Locate the cell with the specified text and output its [X, Y] center coordinate. 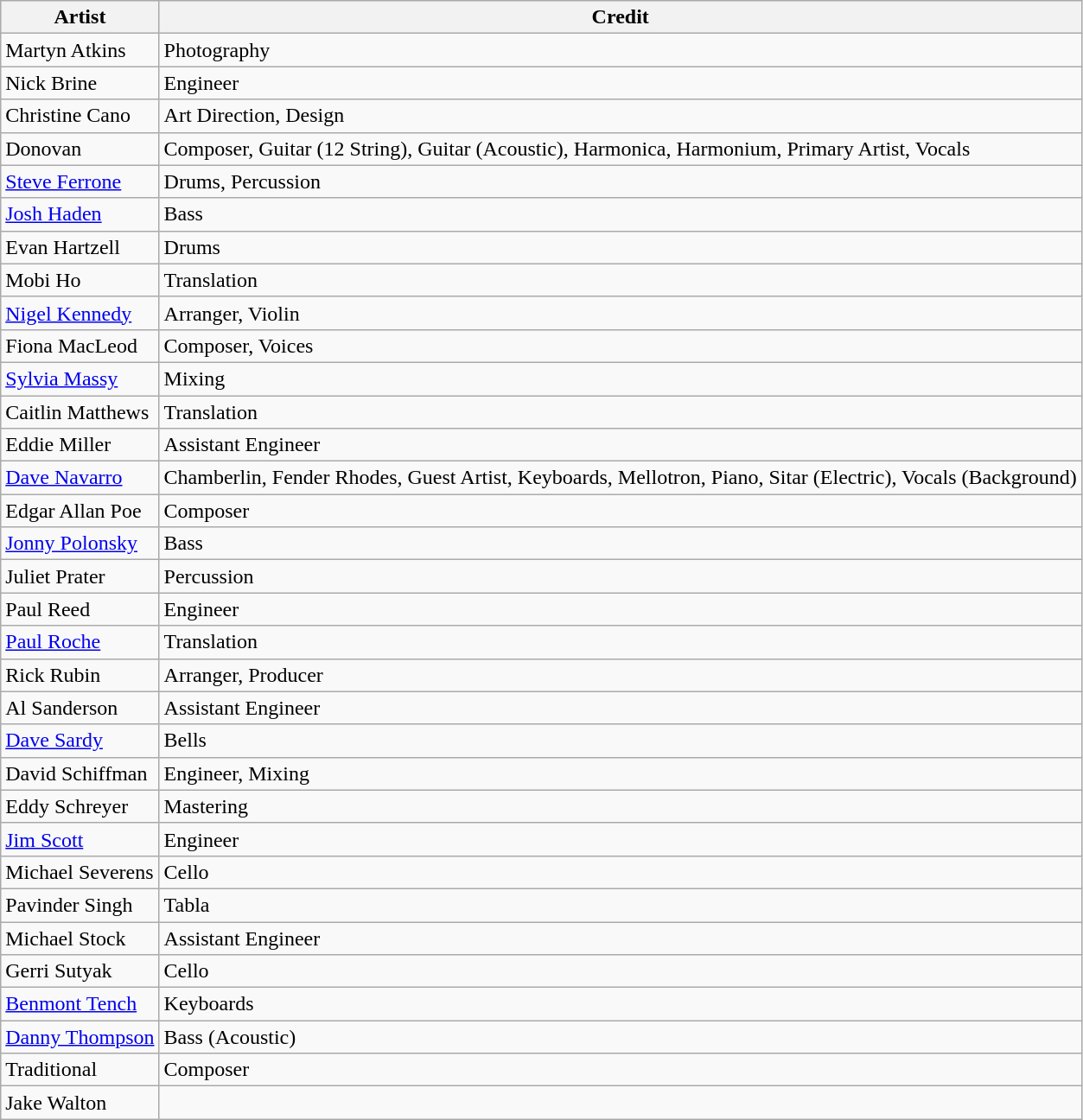
Tabla [621, 905]
Dave Sardy [80, 741]
Benmont Tench [80, 1004]
Nigel Kennedy [80, 313]
Eddie Miller [80, 445]
Photography [621, 50]
Jim Scott [80, 839]
Mobi Ho [80, 280]
Rick Rubin [80, 675]
Traditional [80, 1070]
Paul Reed [80, 609]
Michael Severens [80, 872]
Sylvia Massy [80, 379]
Nick Brine [80, 83]
Engineer, Mixing [621, 773]
Bass (Acoustic) [621, 1037]
Donovan [80, 149]
Paul Roche [80, 642]
Juliet Prater [80, 576]
Mastering [621, 806]
Martyn Atkins [80, 50]
Keyboards [621, 1004]
Dave Navarro [80, 478]
Chamberlin, Fender Rhodes, Guest Artist, Keyboards, Mellotron, Piano, Sitar (Electric), Vocals (Background) [621, 478]
Mixing [621, 379]
Eddy Schreyer [80, 806]
Jonny Polonsky [80, 544]
Arranger, Producer [621, 675]
Jake Walton [80, 1103]
Pavinder Singh [80, 905]
Fiona MacLeod [80, 346]
Arranger, Violin [621, 313]
Drums [621, 247]
Composer, Voices [621, 346]
Credit [621, 17]
Michael Stock [80, 938]
Caitlin Matthews [80, 412]
Edgar Allan Poe [80, 511]
Art Direction, Design [621, 116]
Artist [80, 17]
Christine Cano [80, 116]
David Schiffman [80, 773]
Gerri Sutyak [80, 971]
Composer, Guitar (12 String), Guitar (Acoustic), Harmonica, Harmonium, Primary Artist, Vocals [621, 149]
Drums, Percussion [621, 181]
Percussion [621, 576]
Al Sanderson [80, 708]
Danny Thompson [80, 1037]
Evan Hartzell [80, 247]
Bells [621, 741]
Josh Haden [80, 214]
Steve Ferrone [80, 181]
